Identify which cell holds the provided text, then report its (X, Y) central coordinate. 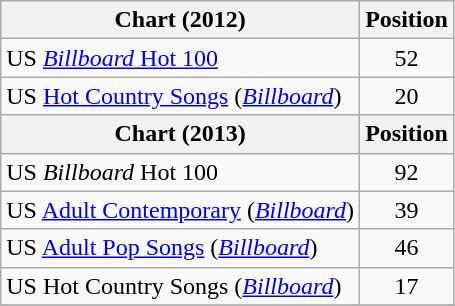
Chart (2013) (180, 134)
US Adult Contemporary (Billboard) (180, 210)
39 (407, 210)
52 (407, 58)
US Adult Pop Songs (Billboard) (180, 248)
92 (407, 172)
46 (407, 248)
20 (407, 96)
17 (407, 286)
Chart (2012) (180, 20)
